Output the (x, y) coordinate of the center of the cell containing the given text.  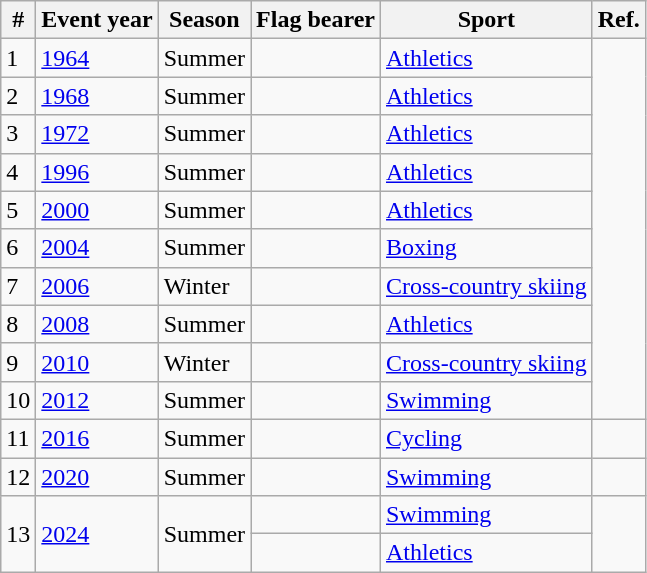
2016 (97, 438)
Season (204, 20)
1968 (97, 96)
5 (18, 210)
2008 (97, 324)
2004 (97, 248)
2010 (97, 362)
1964 (97, 58)
Event year (97, 20)
10 (18, 400)
9 (18, 362)
7 (18, 286)
2012 (97, 400)
Flag bearer (316, 20)
2020 (97, 477)
1996 (97, 172)
Boxing (486, 248)
2 (18, 96)
1972 (97, 134)
2000 (97, 210)
13 (18, 534)
11 (18, 438)
2006 (97, 286)
4 (18, 172)
# (18, 20)
6 (18, 248)
3 (18, 134)
Ref. (618, 20)
8 (18, 324)
1 (18, 58)
12 (18, 477)
2024 (97, 534)
Sport (486, 20)
Cycling (486, 438)
